Return (x, y) of the center of cell containing provided text 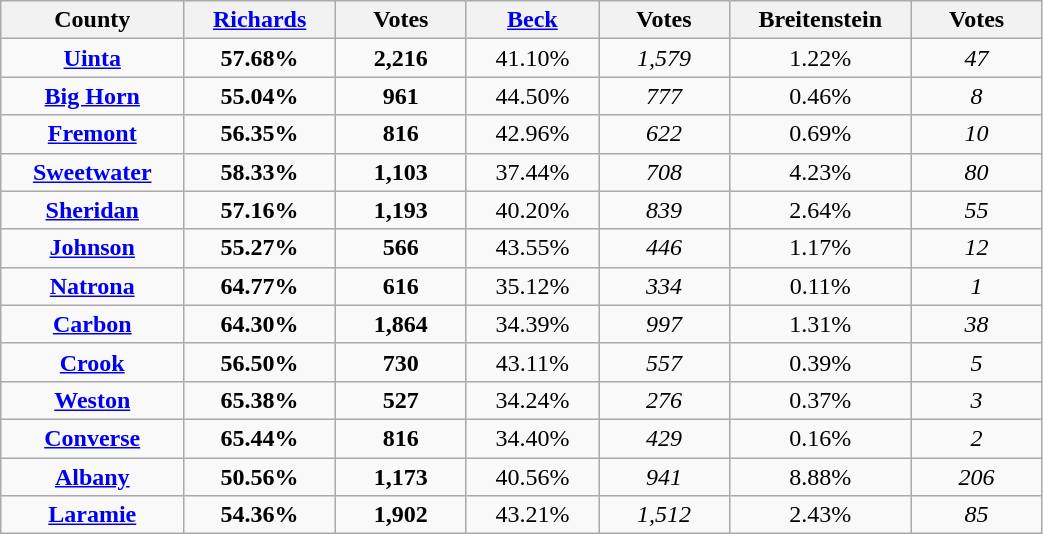
1 (976, 286)
730 (402, 362)
997 (664, 324)
34.24% (532, 400)
43.55% (532, 248)
57.16% (260, 210)
47 (976, 58)
2.64% (820, 210)
276 (664, 400)
0.46% (820, 96)
Sweetwater (92, 172)
446 (664, 248)
1.31% (820, 324)
56.35% (260, 134)
1,864 (402, 324)
65.44% (260, 438)
622 (664, 134)
2 (976, 438)
40.56% (532, 477)
85 (976, 515)
0.16% (820, 438)
1,512 (664, 515)
0.69% (820, 134)
557 (664, 362)
54.36% (260, 515)
65.38% (260, 400)
44.50% (532, 96)
64.30% (260, 324)
708 (664, 172)
206 (976, 477)
0.37% (820, 400)
527 (402, 400)
55 (976, 210)
10 (976, 134)
43.11% (532, 362)
4.23% (820, 172)
41.10% (532, 58)
43.21% (532, 515)
Crook (92, 362)
429 (664, 438)
0.11% (820, 286)
Laramie (92, 515)
Natrona (92, 286)
Weston (92, 400)
34.40% (532, 438)
34.39% (532, 324)
55.04% (260, 96)
1,579 (664, 58)
941 (664, 477)
58.33% (260, 172)
1,902 (402, 515)
2.43% (820, 515)
566 (402, 248)
334 (664, 286)
64.77% (260, 286)
County (92, 20)
8.88% (820, 477)
Johnson (92, 248)
55.27% (260, 248)
839 (664, 210)
1,103 (402, 172)
961 (402, 96)
1.22% (820, 58)
Sheridan (92, 210)
56.50% (260, 362)
35.12% (532, 286)
Richards (260, 20)
42.96% (532, 134)
8 (976, 96)
50.56% (260, 477)
Fremont (92, 134)
Big Horn (92, 96)
80 (976, 172)
Carbon (92, 324)
38 (976, 324)
12 (976, 248)
616 (402, 286)
1,173 (402, 477)
Albany (92, 477)
777 (664, 96)
1,193 (402, 210)
Beck (532, 20)
0.39% (820, 362)
1.17% (820, 248)
Converse (92, 438)
5 (976, 362)
37.44% (532, 172)
Uinta (92, 58)
2,216 (402, 58)
Breitenstein (820, 20)
57.68% (260, 58)
3 (976, 400)
40.20% (532, 210)
